Extract the [x, y] coordinate from the center of the cell holding the provided text.  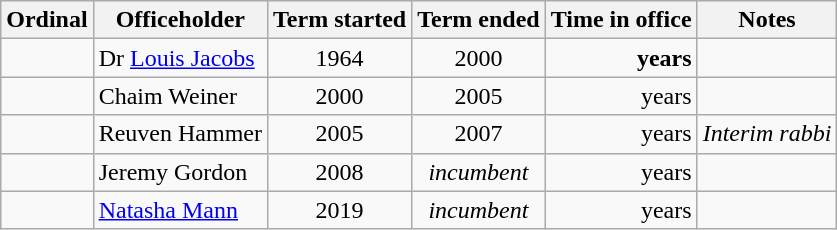
Term ended [479, 20]
Chaim Weiner [180, 96]
2019 [340, 210]
2008 [340, 172]
Natasha Mann [180, 210]
Dr Louis Jacobs [180, 58]
Reuven Hammer [180, 134]
Jeremy Gordon [180, 172]
1964 [340, 58]
Interim rabbi [767, 134]
Officeholder [180, 20]
Time in office [621, 20]
Term started [340, 20]
2007 [479, 134]
Ordinal [47, 20]
Notes [767, 20]
